Return (x, y) of the center of cell containing provided text 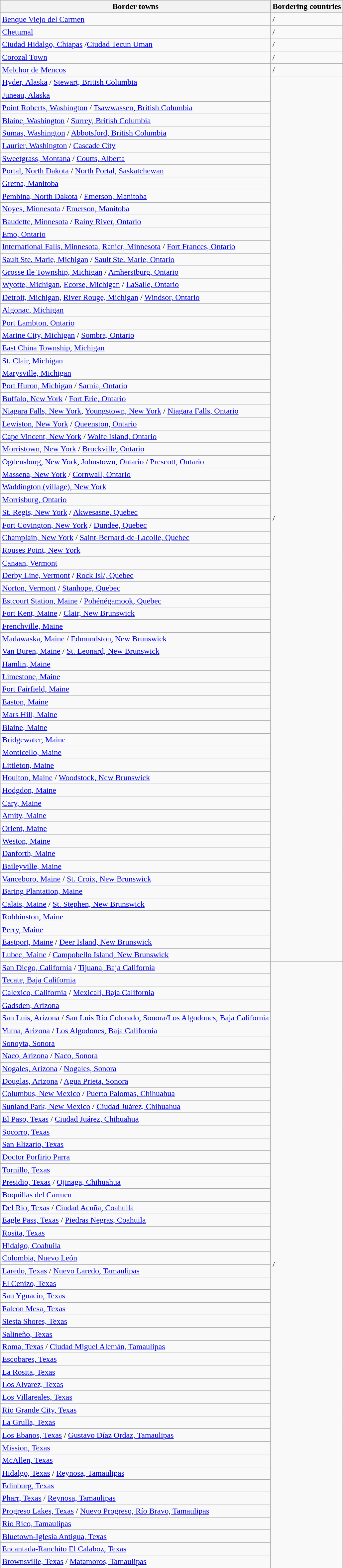
Rio Grande City, Texas (136, 1410)
Ogdensburg, New York, Johnstown, Ontario / Prescott, Ontario (136, 462)
Tecate, Baja California (136, 980)
Hamlin, Maine (136, 664)
Corozal Town (136, 57)
Bordering countries (306, 7)
Mission, Texas (136, 1448)
Baileyville, Maine (136, 866)
Hidalgo, Texas / Reynosa, Tamaulipas (136, 1473)
St. Regis, New York / Akwesasne, Quebec (136, 512)
Hyder, Alaska / Stewart, British Columbia (136, 82)
Sault Ste. Marie, Michigan / Sault Ste. Marie, Ontario (136, 259)
Falcon Mesa, Texas (136, 1309)
San Diego, California / Tijuana, Baja California (136, 968)
San Ygnacio, Texas (136, 1296)
Sumas, Washington / Abbotsford, British Columbia (136, 133)
Juneau, Alaska (136, 95)
Ciudad Hidalgo, Chiapas /Ciudad Tecun Uman (136, 45)
Littleton, Maine (136, 765)
Grosse Ile Township, Michigan / Amherstburg, Ontario (136, 272)
Noyes, Minnesota / Emerson, Manitoba (136, 209)
Port Lambton, Ontario (136, 323)
Buffalo, New York / Fort Erie, Ontario (136, 399)
Mars Hill, Maine (136, 714)
Norton, Vermont / Stanhope, Quebec (136, 588)
Marysville, Michigan (136, 373)
Madawaska, Maine / Edmundston, New Brunswick (136, 639)
Sweetgrass, Montana / Coutts, Alberta (136, 158)
Los Villareales, Texas (136, 1397)
Limestone, Maine (136, 677)
Del Rio, Texas / Ciudad Acuña, Coahuila (136, 1208)
McAllen, Texas (136, 1460)
Pharr, Texas / Reynosa, Tamaulipas (136, 1498)
Derby Line, Vermont / Rock Isl/, Quebec (136, 576)
Doctor Porfirio Parra (136, 1157)
Cary, Maine (136, 803)
Colombia, Nuevo León (136, 1258)
Siesta Shores, Texas (136, 1321)
Sunland Park, New Mexico / Ciudad Juárez, Chihuahua (136, 1106)
Morristown, New York / Brockville, Ontario (136, 449)
Progreso Lakes, Texas / Nuevo Progreso, Río Bravo, Tamaulipas (136, 1511)
International Falls, Minnesota, Ranier, Minnesota / Fort Frances, Ontario (136, 247)
Pembina, North Dakota / Emerson, Manitoba (136, 196)
La Grulla, Texas (136, 1423)
Marine City, Michigan / Sombra, Ontario (136, 335)
Waddington (village), New York (136, 487)
Point Roberts, Washington / Tsawwassen, British Columbia (136, 108)
Laurier, Washington / Cascade City (136, 145)
Gadsden, Arizona (136, 1005)
Danforth, Maine (136, 854)
Robbinston, Maine (136, 917)
Yuma, Arizona / Los Algodones, Baja California (136, 1031)
Los Alvarez, Texas (136, 1385)
Calexico, California / Mexicali, Baja California (136, 993)
Melchor de Mencos (136, 70)
Massena, New York / Cornwall, Ontario (136, 474)
Perry, Maine (136, 929)
Blaine, Maine (136, 727)
Morrisburg, Ontario (136, 500)
San Elizario, Texas (136, 1144)
Frenchville, Maine (136, 626)
Easton, Maine (136, 702)
Niagara Falls, New York, Youngstown, New York / Niagara Falls, Ontario (136, 411)
St. Clair, Michigan (136, 360)
Encantada-Ranchito El Calaboz, Texas (136, 1549)
Río Rico, Tamaulipas (136, 1523)
Detroit, Michigan, River Rouge, Michigan / Windsor, Ontario (136, 297)
Socorro, Texas (136, 1132)
Los Ebanos, Texas / Gustavo Díaz Ordaz, Tamaulipas (136, 1435)
El Cenizo, Texas (136, 1283)
Algonac, Michigan (136, 310)
Monticello, Maine (136, 752)
Benque Viejo del Carmen (136, 19)
Houlton, Maine / Woodstock, New Brunswick (136, 778)
Fort Kent, Maine / Clair, New Brunswick (136, 613)
Chetumal (136, 32)
Canaan, Vermont (136, 563)
Salineño, Texas (136, 1334)
Brownsville, Texas / Matamoros, Tamaulipas (136, 1561)
Baring Plantation, Maine (136, 891)
Van Buren, Maine / St. Leonard, New Brunswick (136, 651)
Champlain, New York / Saint-Bernard-de-Lacolle, Quebec (136, 537)
Roma, Texas / Ciudad Miguel Alemán, Tamaulipas (136, 1346)
Emo, Ontario (136, 234)
Port Huron, Michigan / Sarnia, Ontario (136, 386)
Douglas, Arizona / Agua Prieta, Sonora (136, 1081)
Hidalgo, Coahuila (136, 1245)
Amity, Maine (136, 816)
Tornillo, Texas (136, 1169)
Edinburg, Texas (136, 1486)
Rosita, Texas (136, 1233)
Lubec, Maine / Campobello Island, New Brunswick (136, 955)
Bridgewater, Maine (136, 740)
Orient, Maine (136, 828)
Wyotte, Michigan, Ecorse, Michigan / LaSalle, Ontario (136, 285)
Baudette, Minnesota / Rainy River, Ontario (136, 222)
Rouses Point, New York (136, 550)
Eagle Pass, Texas / Piedras Negras, Coahuila (136, 1220)
Blaine, Washington / Surrey, British Columbia (136, 120)
Escobares, Texas (136, 1359)
Lewiston, New York / Queenston, Ontario (136, 424)
El Paso, Texas / Ciudad Juárez, Chihuahua (136, 1119)
East China Township, Michigan (136, 348)
Naco, Arizona / Naco, Sonora (136, 1056)
Calais, Maine / St. Stephen, New Brunswick (136, 904)
Boquillas del Carmen (136, 1195)
Hodgdon, Maine (136, 790)
Vanceboro, Maine / St. Croix, New Brunswick (136, 879)
Portal, North Dakota / North Portal, Saskatchewan (136, 171)
Laredo, Texas / Nuevo Laredo, Tamaulipas (136, 1271)
Cape Vincent, New York / Wolfe Island, Ontario (136, 436)
Columbus, New Mexico / Puerto Palomas, Chihuahua (136, 1094)
San Luis, Arizona / San Luis Río Colorado, Sonora/Los Algodones, Baja California (136, 1018)
Border towns (136, 7)
Nogales, Arizona / Nogales, Sonora (136, 1068)
La Rosita, Texas (136, 1372)
Weston, Maine (136, 841)
Bluetown-Iglesia Antigua, Texas (136, 1536)
Eastport, Maine / Deer Island, New Brunswick (136, 942)
Gretna, Manitoba (136, 184)
Fort Fairfield, Maine (136, 689)
Sonoyta, Sonora (136, 1043)
Fort Covington, New York / Dundee, Quebec (136, 525)
Presidio, Texas / Ojinaga, Chihuahua (136, 1182)
Estcourt Station, Maine / Pohénégamook, Quebec (136, 601)
